Search for the cell housing the specified text and yield its [X, Y] center coordinate. 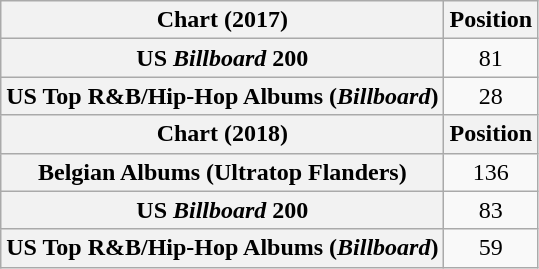
Chart (2018) [222, 134]
Chart (2017) [222, 20]
81 [491, 58]
59 [491, 248]
83 [491, 210]
Belgian Albums (Ultratop Flanders) [222, 172]
136 [491, 172]
28 [491, 96]
